Search for the cell housing the specified text and yield its [X, Y] center coordinate. 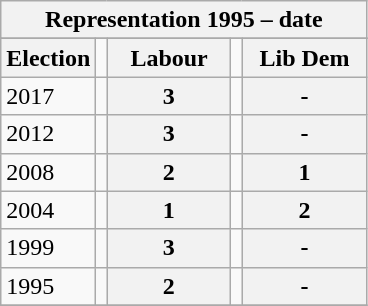
1995 [48, 286]
Lib Dem [304, 58]
2017 [48, 96]
2012 [48, 134]
Election [48, 58]
2008 [48, 172]
1999 [48, 248]
2004 [48, 210]
Labour [169, 58]
Representation 1995 – date [184, 20]
